Pinpoint the cell where the given text exists, returning its [x, y] midpoint coordinate. 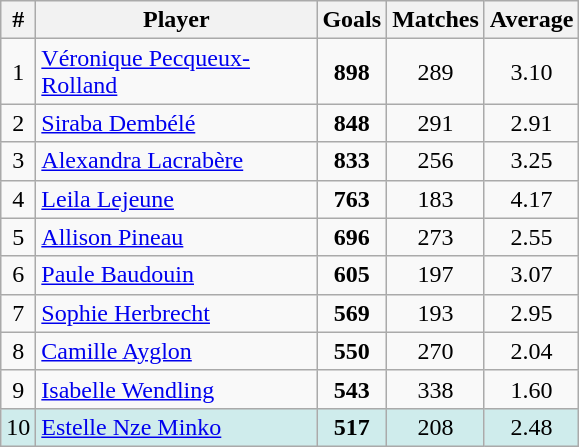
256 [436, 161]
2.95 [532, 313]
Isabelle Wendling [176, 389]
2.91 [532, 123]
193 [436, 313]
605 [352, 275]
2.04 [532, 351]
Player [176, 20]
9 [18, 389]
197 [436, 275]
273 [436, 237]
7 [18, 313]
Paule Baudouin [176, 275]
550 [352, 351]
10 [18, 427]
2 [18, 123]
Sophie Herbrecht [176, 313]
Matches [436, 20]
543 [352, 389]
183 [436, 199]
Camille Ayglon [176, 351]
291 [436, 123]
289 [436, 72]
848 [352, 123]
4.17 [532, 199]
Goals [352, 20]
3.07 [532, 275]
3.10 [532, 72]
Average [532, 20]
338 [436, 389]
696 [352, 237]
Siraba Dembélé [176, 123]
Estelle Nze Minko [176, 427]
Véronique Pecqueux-Rolland [176, 72]
Alexandra Lacrabère [176, 161]
833 [352, 161]
3 [18, 161]
6 [18, 275]
4 [18, 199]
Allison Pineau [176, 237]
763 [352, 199]
517 [352, 427]
3.25 [532, 161]
1.60 [532, 389]
1 [18, 72]
208 [436, 427]
2.55 [532, 237]
898 [352, 72]
# [18, 20]
5 [18, 237]
270 [436, 351]
Leila Lejeune [176, 199]
569 [352, 313]
2.48 [532, 427]
8 [18, 351]
